Find where the given text appears and provide that cell's center as [X, Y] coordinate. 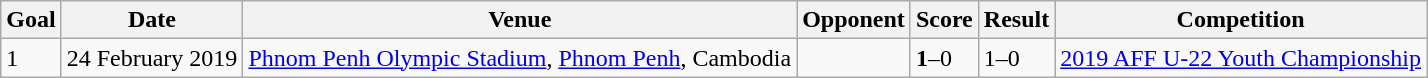
Competition [1241, 20]
Date [152, 20]
Phnom Penh Olympic Stadium, Phnom Penh, Cambodia [520, 58]
Goal [31, 20]
Opponent [854, 20]
1 [31, 58]
Venue [520, 20]
24 February 2019 [152, 58]
2019 AFF U-22 Youth Championship [1241, 58]
Score [944, 20]
Result [1016, 20]
